Return the [X, Y] coordinate for the center point of the cell that contains the specified text.  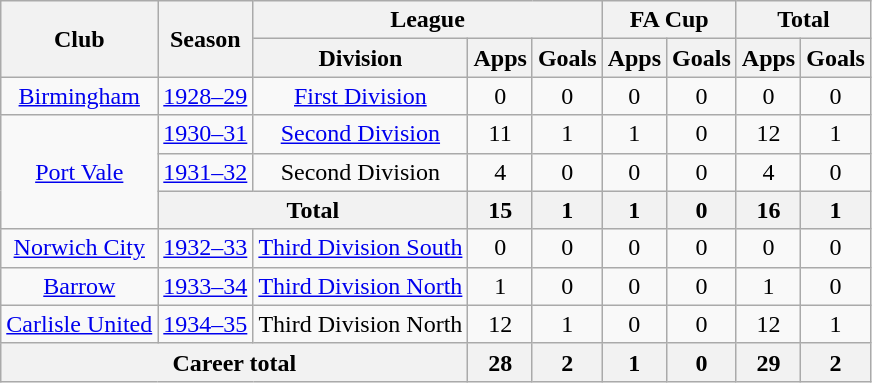
Division [360, 58]
Career total [234, 362]
FA Cup [669, 20]
Birmingham [80, 96]
Barrow [80, 286]
28 [500, 362]
16 [768, 210]
29 [768, 362]
Season [206, 39]
Norwich City [80, 248]
15 [500, 210]
1931–32 [206, 172]
Port Vale [80, 172]
1932–33 [206, 248]
11 [500, 134]
League [428, 20]
1930–31 [206, 134]
Third Division South [360, 248]
First Division [360, 96]
1934–35 [206, 324]
Club [80, 39]
1928–29 [206, 96]
Carlisle United [80, 324]
1933–34 [206, 286]
